Find where the given text appears and provide that cell's center as [X, Y] coordinate. 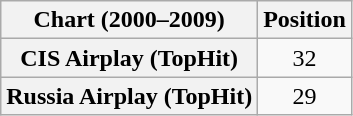
CIS Airplay (TopHit) [130, 58]
Position [305, 20]
Chart (2000–2009) [130, 20]
Russia Airplay (TopHit) [130, 96]
32 [305, 58]
29 [305, 96]
